Provide the (X, Y) coordinate of the cell's center where the given text is located.  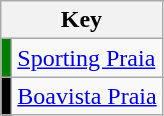
Key (82, 20)
Sporting Praia (87, 58)
Boavista Praia (87, 96)
